Locate the cell with the specified text and output its [X, Y] center coordinate. 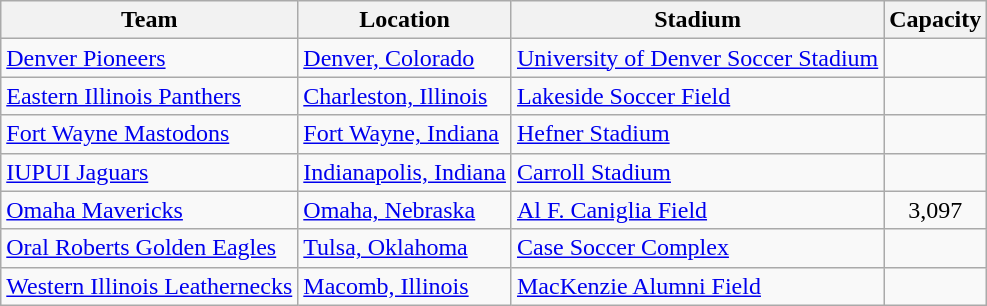
University of Denver Soccer Stadium [697, 58]
Oral Roberts Golden Eagles [150, 248]
Hefner Stadium [697, 134]
Lakeside Soccer Field [697, 96]
Al F. Caniglia Field [697, 210]
Stadium [697, 20]
MacKenzie Alumni Field [697, 286]
Tulsa, Oklahoma [405, 248]
Case Soccer Complex [697, 248]
Fort Wayne Mastodons [150, 134]
3,097 [936, 210]
Macomb, Illinois [405, 286]
Denver Pioneers [150, 58]
Capacity [936, 20]
Omaha Mavericks [150, 210]
Fort Wayne, Indiana [405, 134]
Omaha, Nebraska [405, 210]
Western Illinois Leathernecks [150, 286]
Charleston, Illinois [405, 96]
Eastern Illinois Panthers [150, 96]
Carroll Stadium [697, 172]
Denver, Colorado [405, 58]
IUPUI Jaguars [150, 172]
Indianapolis, Indiana [405, 172]
Team [150, 20]
Location [405, 20]
